Output the (X, Y) coordinate of the center of the cell containing the given text.  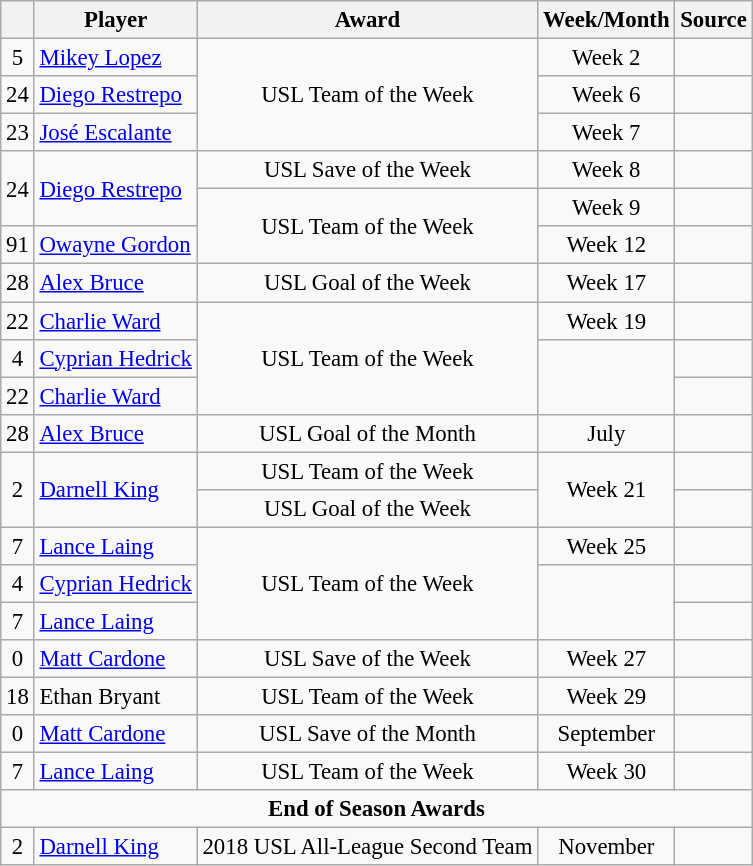
91 (18, 245)
Week 7 (606, 133)
Source (714, 20)
Week 12 (606, 245)
Week 2 (606, 58)
2018 USL All-League Second Team (368, 847)
July (606, 433)
Week 27 (606, 659)
José Escalante (116, 133)
5 (18, 58)
Week 6 (606, 95)
Player (116, 20)
Mikey Lopez (116, 58)
USL Save of the Month (368, 734)
Week 17 (606, 283)
USL Goal of the Month (368, 433)
Owayne Gordon (116, 245)
End of Season Awards (376, 809)
Ethan Bryant (116, 697)
Week 21 (606, 490)
Week/Month (606, 20)
Week 19 (606, 321)
September (606, 734)
Week 8 (606, 170)
November (606, 847)
23 (18, 133)
Week 25 (606, 546)
Week 30 (606, 772)
18 (18, 697)
Week 9 (606, 208)
Week 29 (606, 697)
Award (368, 20)
